For the text-containing cell, return its midpoint in [X, Y] coordinate format. 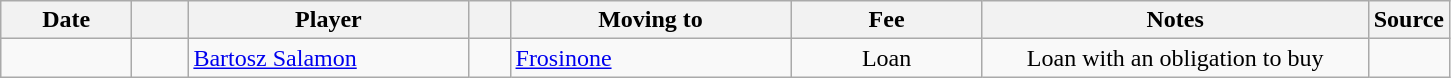
Date [66, 20]
Loan with an obligation to buy [1175, 58]
Fee [886, 20]
Loan [886, 58]
Source [1408, 20]
Bartosz Salamon [328, 58]
Moving to [650, 20]
Frosinone [650, 58]
Notes [1175, 20]
Player [328, 20]
